Return the (x, y) coordinate for the center point of the cell that contains the specified text.  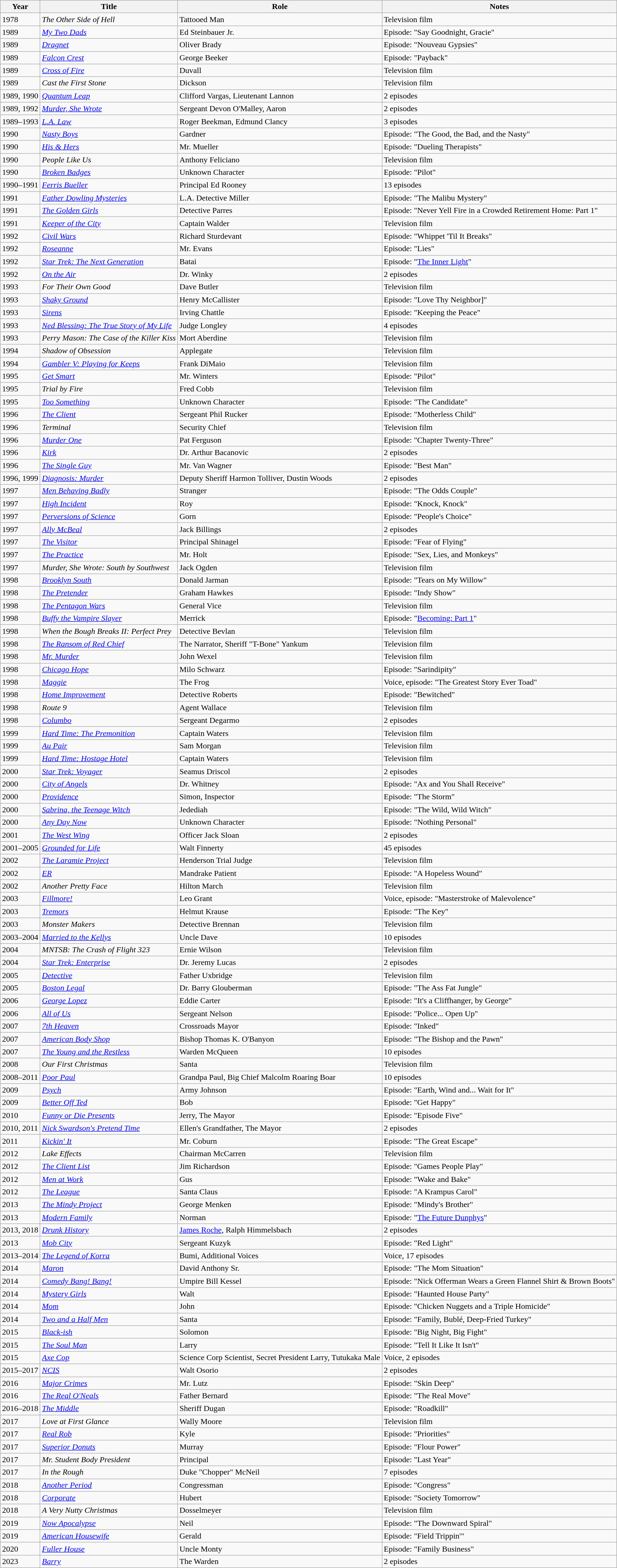
Roy (280, 504)
Axe Cop (109, 1357)
Episode: "Last Year" (499, 1460)
Episode: "Best Man" (499, 465)
13 episodes (499, 185)
Episode: "A Krampus Carol" (499, 1192)
Frank DiMaio (280, 363)
Cross of Fire (109, 70)
Detective (109, 975)
Fillmore! (109, 899)
Episode: "The Odds Couple" (499, 491)
Uncle Dave (280, 937)
Sergeant Nelson (280, 1014)
Corporate (109, 1498)
Episode: "Lies" (499, 249)
Episode: "Payback" (499, 58)
Irving Chattle (280, 312)
Stranger (280, 491)
Columbo (109, 720)
Hard Time: Hostage Hotel (109, 758)
Lake Effects (109, 1153)
Episode: "Knock, Knock" (499, 504)
Au Pair (109, 746)
Episode: "Tears on My Willow" (499, 580)
The West Wing (109, 835)
3 episodes (499, 121)
1990–1991 (20, 185)
George Lopez (109, 1001)
Army Johnson (280, 1090)
Superior Donuts (109, 1447)
Star Trek: Enterprise (109, 962)
Route 9 (109, 707)
Walt (280, 1294)
The Visitor (109, 542)
Episode: "Chapter Twenty-Three" (499, 440)
Episode: "Field Trippin'" (499, 1536)
The Single Guy (109, 465)
Episode: "The Candidate" (499, 402)
Roseanne (109, 249)
Star Trek: The Next Generation (109, 262)
Father Dowling Mysteries (109, 198)
Funny or Die Presents (109, 1115)
Poor Paul (109, 1077)
Comedy Bang! Bang! (109, 1281)
The Mindy Project (109, 1205)
Role (280, 7)
Episode: "Society Tomorrow" (499, 1498)
Fred Cobb (280, 389)
Mort Aberdine (280, 338)
Episode: "Nothing Personal" (499, 822)
John (280, 1306)
2011 (20, 1141)
Mr. Winters (280, 376)
In the Rough (109, 1472)
Grandpa Paul, Big Chief Malcolm Roaring Boar (280, 1077)
Episode: "People's Choice" (499, 516)
Jedediah (280, 810)
Episode: "The Great Escape" (499, 1141)
Perry Mason: The Case of the Killer Kiss (109, 338)
Applegate (280, 351)
Anthony Feliciano (280, 160)
Episode: "Games People Play" (499, 1166)
Dosselmeyer (280, 1510)
Officer Jack Sloan (280, 835)
Monster Makers (109, 924)
James Roche, Ralph Himmelsbach (280, 1230)
Principal Shinagel (280, 542)
Psych (109, 1090)
Hilton March (280, 886)
The Real O'Neals (109, 1396)
Solomon (280, 1332)
Mr. Student Body President (109, 1460)
Broken Badges (109, 172)
Bumi, Additional Voices (280, 1256)
A Very Nutty Christmas (109, 1510)
Perversions of Science (109, 516)
Episode: "A Hopeless Wound" (499, 873)
David Anthony Sr. (280, 1268)
The League (109, 1192)
Year (20, 7)
The Warden (280, 1561)
Episode: "The Downward Spiral" (499, 1523)
Dickson (280, 83)
Notes (499, 7)
Episode: "Episode Five" (499, 1115)
For Their Own Good (109, 287)
Episode: "Wake and Bake" (499, 1179)
Episode: "The Future Dunphys" (499, 1217)
Science Corp Scientist, Secret President Larry, Tutukaka Male (280, 1357)
1989–1993 (20, 121)
Bishop Thomas K. O'Banyon (280, 1039)
On the Air (109, 274)
Episode: "Say Goodnight, Gracie" (499, 32)
Episode: "The Bishop and the Pawn" (499, 1039)
Ferris Bueller (109, 185)
Episode: "Big Night, Big Fight" (499, 1332)
7 episodes (499, 1472)
L.A. Law (109, 121)
Kickin' It (109, 1141)
Any Day Now (109, 822)
Hubert (280, 1498)
All of Us (109, 1014)
2001–2005 (20, 848)
Men Behaving Badly (109, 491)
Neil (280, 1523)
Too Something (109, 402)
Episode: "The Malibu Mystery" (499, 198)
Episode: "The Mom Situation" (499, 1268)
2001 (20, 835)
My Two Dads (109, 32)
Principal Ed Rooney (280, 185)
Episode: "Whippet 'Til It Breaks" (499, 236)
2003–2004 (20, 937)
The Soul Man (109, 1345)
Captain Walder (280, 223)
The Middle (109, 1409)
Jim Richardson (280, 1166)
Episode: "Sarindipity" (499, 669)
Mr. Mueller (280, 147)
Detective Bevlan (280, 631)
Episode: "Mindy's Brother" (499, 1205)
George Beeker (280, 58)
Episode: "It's a Cliffhanger, by George" (499, 1001)
Batai (280, 262)
Gorn (280, 516)
Episode: "Sex, Lies, and Monkeys" (499, 554)
Henry McCallister (280, 300)
2020 (20, 1549)
American Body Shop (109, 1039)
Deputy Sheriff Harmon Tolliver, Dustin Woods (280, 478)
Episode: "Skin Deep" (499, 1383)
Dr. Arthur Bacanovic (280, 453)
Norman (280, 1217)
Milo Schwarz (280, 669)
2023 (20, 1561)
Episode: "Tell It Like It Isn't" (499, 1345)
Our First Christmas (109, 1064)
Jack Billings (280, 529)
Gerald (280, 1536)
Better Off Ted (109, 1103)
Episode: "The Wild, Wild Witch" (499, 810)
1989, 1990 (20, 96)
L.A. Detective Miller (280, 198)
General Vice (280, 606)
Terminal (109, 427)
Seamus Driscol (280, 771)
Security Chief (280, 427)
Dr. Jeremy Lucas (280, 962)
Episode: "Motherless Child" (499, 415)
Shaky Ground (109, 300)
Trial by Fire (109, 389)
2010 (20, 1115)
When the Bough Breaks II: Perfect Prey (109, 631)
Nick Swardson's Pretend Time (109, 1128)
Duvall (280, 70)
Gus (280, 1179)
The Ransom of Red Chief (109, 644)
Sergeant Kuzyk (280, 1243)
Dave Butler (280, 287)
Episode: "The Inner Light" (499, 262)
Clifford Vargas, Lieutenant Lannon (280, 96)
Episode: "Flour Power" (499, 1447)
Boston Legal (109, 988)
The Client (109, 415)
Oliver Brady (280, 45)
Murder One (109, 440)
Mom (109, 1306)
His & Hers (109, 147)
Kirk (109, 453)
Episode: "Congress" (499, 1485)
Chicago Hope (109, 669)
Episode: "Inked" (499, 1026)
Hard Time: The Premonition (109, 733)
Dragnet (109, 45)
Major Crimes (109, 1383)
Santa Claus (280, 1192)
Ally McBeal (109, 529)
Murder, She Wrote (109, 108)
The Young and the Restless (109, 1052)
Leo Grant (280, 899)
Detective Roberts (280, 695)
The Other Side of Hell (109, 19)
Maggie (109, 682)
Dr. Winky (280, 274)
Mr. Evans (280, 249)
Detective Brennan (280, 924)
ER (109, 873)
Title (109, 7)
Diagnosis: Murder (109, 478)
Congressman (280, 1485)
The Golden Girls (109, 211)
Another Period (109, 1485)
George Menken (280, 1205)
Episode: "Family Business" (499, 1549)
Roger Beekman, Edmund Clancy (280, 121)
The Practice (109, 554)
Tremors (109, 911)
Episode: "Priorities" (499, 1434)
MNTSB: The Crash of Flight 323 (109, 950)
The Pentagon Wars (109, 606)
Murder, She Wrote: South by Southwest (109, 568)
Helmut Krause (280, 911)
Eddie Carter (280, 1001)
Crossroads Mayor (280, 1026)
NCIS (109, 1370)
Principal (280, 1460)
Murray (280, 1447)
The Pretender (109, 593)
Episode: "The Good, the Bad, and the Nasty" (499, 134)
Nasty Boys (109, 134)
Episode: "The Real Move" (499, 1396)
2016–2018 (20, 1409)
Ned Blessing: The True Story of My Life (109, 325)
45 episodes (499, 848)
Episode: "Keeping the Peace" (499, 312)
Barry (109, 1561)
The Legend of Korra (109, 1256)
Father Uxbridge (280, 975)
Father Bernard (280, 1396)
Episode: "Earth, Wind and... Wait for It" (499, 1090)
Episode: "The Ass Fat Jungle" (499, 988)
Mr. Holt (280, 554)
High Incident (109, 504)
Episode: "Ax and You Shall Receive" (499, 784)
Now Apocalypse (109, 1523)
Ernie Wilson (280, 950)
Voice, episode: "Masterstroke of Malevolence" (499, 899)
Sergeant Degarmo (280, 720)
Detective Parres (280, 211)
People Like Us (109, 160)
1996, 1999 (20, 478)
Donald Jarman (280, 580)
Mystery Girls (109, 1294)
Gardner (280, 134)
Get Smart (109, 376)
Sergeant Devon O'Malley, Aaron (280, 108)
Episode: "Nick Offerman Wears a Green Flannel Shirt & Brown Boots" (499, 1281)
Providence (109, 797)
Drunk History (109, 1230)
Voice, 17 episodes (499, 1256)
Gambler V: Playing for Keeps (109, 363)
Episode: "Chicken Nuggets and a Triple Homicide" (499, 1306)
Episode: "Fear of Flying" (499, 542)
Brooklyn South (109, 580)
Sam Morgan (280, 746)
Episode: "Bewitched" (499, 695)
2013–2014 (20, 1256)
Judge Longley (280, 325)
Cast the First Stone (109, 83)
Dr. Barry Glouberman (280, 988)
Episode: "Becoming: Part 1" (499, 618)
Jerry, The Mayor (280, 1115)
Merrick (280, 618)
Two and a Half Men (109, 1319)
Falcon Crest (109, 58)
Home Improvement (109, 695)
Civil Wars (109, 236)
Mr. Murder (109, 657)
Bob (280, 1103)
Henderson Trial Judge (280, 861)
Duke "Chopper" McNeil (280, 1472)
Fuller House (109, 1549)
Agent Wallace (280, 707)
The Narrator, Sheriff "T-Bone" Yankum (280, 644)
Star Trek: Voyager (109, 771)
The Client List (109, 1166)
Mandrake Patient (280, 873)
Larry (280, 1345)
Quantum Leap (109, 96)
The Frog (280, 682)
Episode: "Red Light" (499, 1243)
Chairman McCarren (280, 1153)
Mr. Coburn (280, 1141)
Ed Steinbauer Jr. (280, 32)
Tattooed Man (280, 19)
Uncle Monty (280, 1549)
Ellen's Grandfather, The Mayor (280, 1128)
Dr. Whitney (280, 784)
Shadow of Obsession (109, 351)
2013, 2018 (20, 1230)
Maron (109, 1268)
American Housewife (109, 1536)
Episode: "Police... Open Up" (499, 1014)
Episode: "Get Happy" (499, 1103)
Men at Work (109, 1179)
Kyle (280, 1434)
Wally Moore (280, 1421)
Episode: "Love Thy Neighbor]" (499, 300)
Episode: "The Storm" (499, 797)
Episode: "Dueling Therapists" (499, 147)
Episode: "Indy Show" (499, 593)
Episode: "Never Yell Fire in a Crowded Retirement Home: Part 1" (499, 211)
2010, 2011 (20, 1128)
Episode: "Haunted House Party" (499, 1294)
Modern Family (109, 1217)
Sabrina, the Teenage Witch (109, 810)
Sergeant Phil Rucker (280, 415)
Voice, 2 episodes (499, 1357)
Love at First Glance (109, 1421)
Simon, Inspector (280, 797)
Walt Finnerty (280, 848)
1978 (20, 19)
Mr. Van Wagner (280, 465)
Umpire Bill Kessel (280, 1281)
4 episodes (499, 325)
Grounded for Life (109, 848)
Episode: "Roadkill" (499, 1409)
Sheriff Dugan (280, 1409)
Mr. Lutz (280, 1383)
Another Pretty Face (109, 886)
7th Heaven (109, 1026)
2015–2017 (20, 1370)
Richard Sturdevant (280, 236)
Mob City (109, 1243)
Married to the Kellys (109, 937)
Episode: "Family, Bublé, Deep-Fried Turkey" (499, 1319)
Warden McQueen (280, 1052)
Real Rob (109, 1434)
1989, 1992 (20, 108)
Buffy the Vampire Slayer (109, 618)
Sirens (109, 312)
Episode: "Nouveau Gypsies" (499, 45)
Black-ish (109, 1332)
City of Angels (109, 784)
2008–2011 (20, 1077)
Jack Ogden (280, 568)
Keeper of the City (109, 223)
Graham Hawkes (280, 593)
Episode: "The Key" (499, 911)
John Wexel (280, 657)
Voice, episode: "The Greatest Story Ever Toad" (499, 682)
The Laramie Project (109, 861)
Pat Ferguson (280, 440)
Walt Osorio (280, 1370)
2008 (20, 1064)
